Pinpoint the cell where the given text exists, returning its (X, Y) midpoint coordinate. 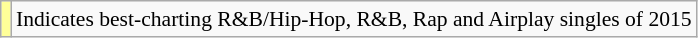
Indicates best-charting R&B/Hip-Hop, R&B, Rap and Airplay singles of 2015 (354, 19)
